Return the (x, y) coordinate for the center point of the cell that contains the specified text.  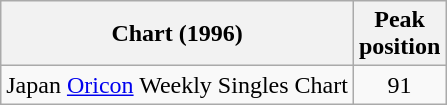
91 (399, 85)
Chart (1996) (178, 34)
Japan Oricon Weekly Singles Chart (178, 85)
Peakposition (399, 34)
